Identify which cell holds the provided text, then report its [X, Y] central coordinate. 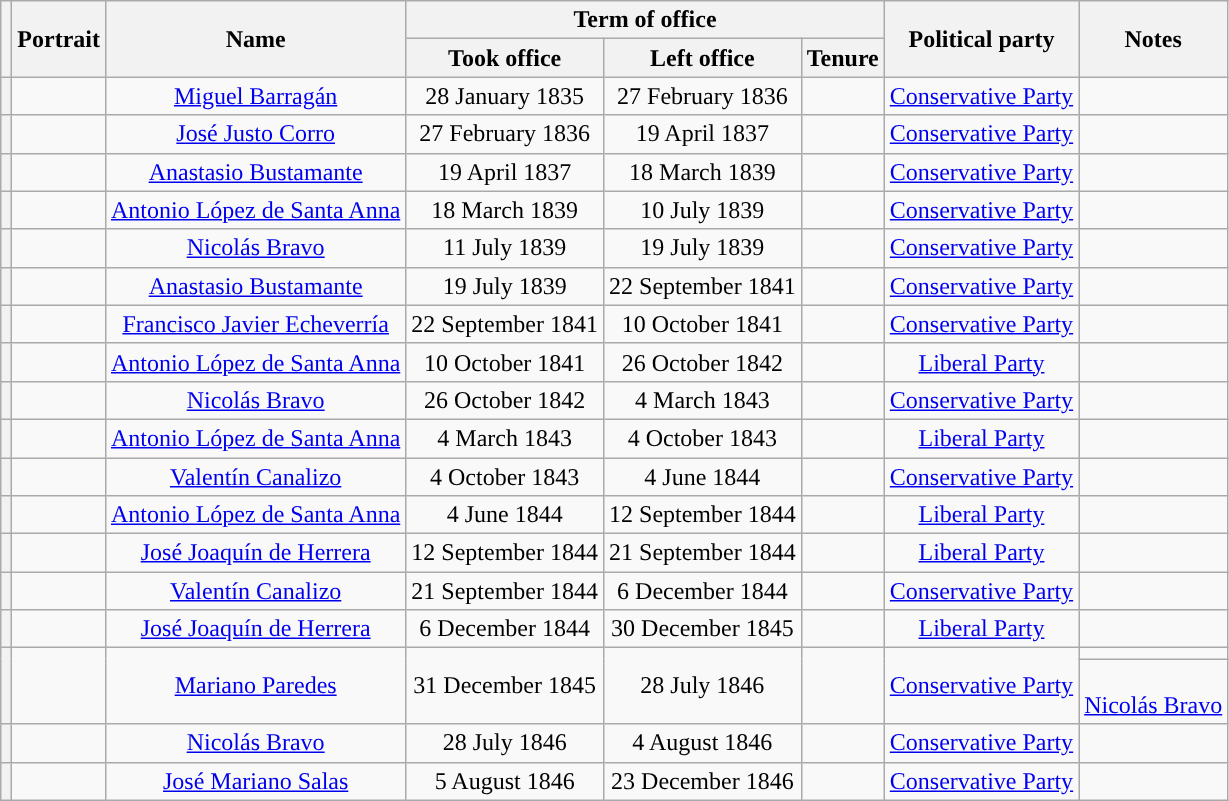
Francisco Javier Echeverría [255, 324]
José Mariano Salas [255, 781]
Name [255, 39]
23 December 1846 [703, 781]
Tenure [842, 58]
28 January 1835 [505, 96]
Left office [703, 58]
Political party [981, 39]
30 December 1845 [703, 629]
Miguel Barragán [255, 96]
José Justo Corro [255, 134]
11 July 1839 [505, 248]
Term of office [645, 20]
4 August 1846 [703, 743]
10 July 1839 [703, 210]
Portrait [59, 39]
31 December 1845 [505, 686]
Notes [1154, 39]
Mariano Paredes [255, 686]
Took office [505, 58]
5 August 1846 [505, 781]
